From the cell containing the given text, extract its center point as [X, Y] coordinate. 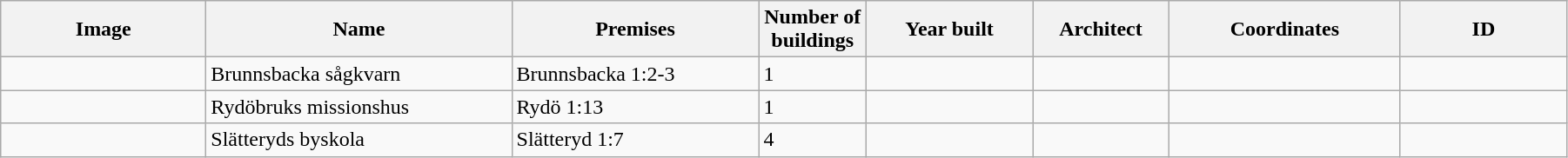
Brunnsbacka sågkvarn [358, 74]
Year built [948, 30]
Architect [1102, 30]
Rydöbruks missionshus [358, 107]
Slätteryd 1:7 [635, 140]
Number ofbuildings [813, 30]
Premises [635, 30]
Slätteryds byskola [358, 140]
Name [358, 30]
Image [104, 30]
4 [813, 140]
Rydö 1:13 [635, 107]
Brunnsbacka 1:2-3 [635, 74]
Coordinates [1284, 30]
ID [1483, 30]
